Determine the (X, Y) coordinate at the center of the cell enclosing the given text.  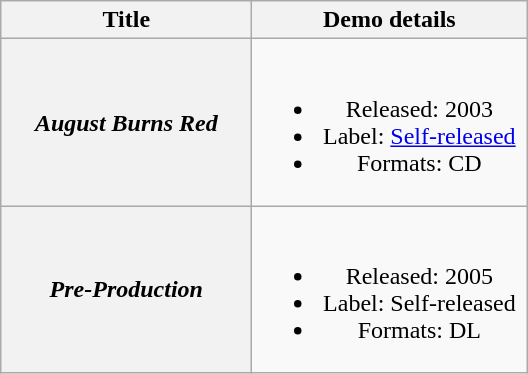
Demo details (390, 20)
August Burns Red (126, 122)
Released: 2005Label: Self-releasedFormats: DL (390, 290)
Released: 2003Label: Self-releasedFormats: CD (390, 122)
Pre-Production (126, 290)
Title (126, 20)
